Pinpoint the cell where the given text exists, returning its [x, y] midpoint coordinate. 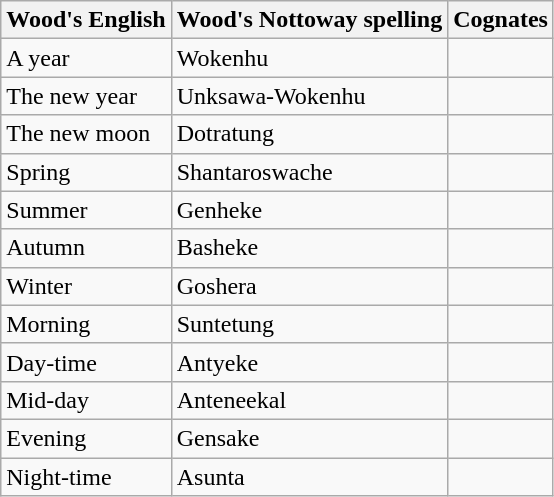
Suntetung [309, 324]
Basheke [309, 248]
Wood's English [86, 20]
A year [86, 58]
Spring [86, 172]
Asunta [309, 477]
Wokenhu [309, 58]
Cognates [501, 20]
Autumn [86, 248]
Genheke [309, 210]
Night-time [86, 477]
Summer [86, 210]
Antyeke [309, 362]
The new moon [86, 134]
Unksawa-Wokenhu [309, 96]
Goshera [309, 286]
Winter [86, 286]
Shantaroswache [309, 172]
Day-time [86, 362]
Mid-day [86, 400]
Morning [86, 324]
Wood's Nottoway spelling [309, 20]
Dotratung [309, 134]
Anteneekal [309, 400]
Evening [86, 438]
Gensake [309, 438]
The new year [86, 96]
